Extract the (X, Y) coordinate from the center of the cell holding the provided text.  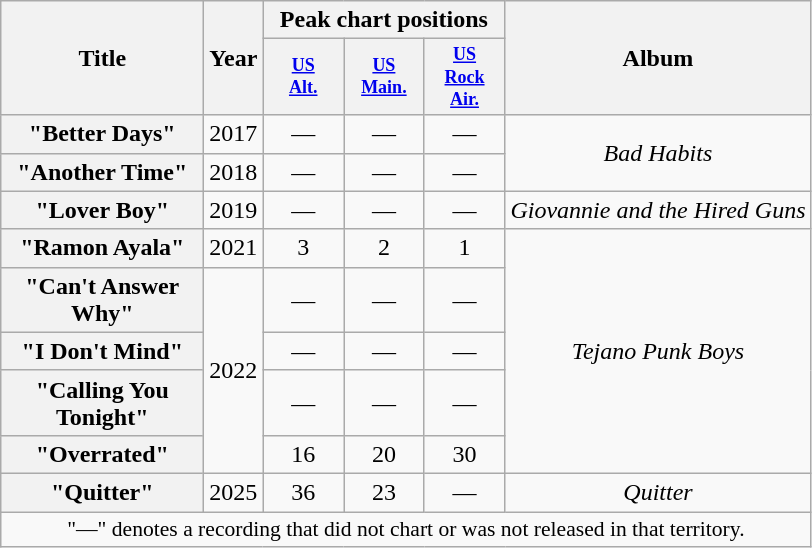
"Lover Boy" (102, 210)
2017 (234, 134)
2025 (234, 492)
Year (234, 58)
"I Don't Mind" (102, 351)
16 (304, 454)
"Ramon Ayala" (102, 248)
2 (384, 248)
Album (658, 58)
Quitter (658, 492)
Peak chart positions (384, 20)
23 (384, 492)
Bad Habits (658, 153)
2021 (234, 248)
"Overrated" (102, 454)
2019 (234, 210)
30 (464, 454)
"Calling You Tonight" (102, 402)
1 (464, 248)
USMain. (384, 77)
"Quitter" (102, 492)
2018 (234, 172)
"Better Days" (102, 134)
Giovannie and the Hired Guns (658, 210)
USAlt. (304, 77)
20 (384, 454)
"Can't Answer Why" (102, 300)
"—" denotes a recording that did not chart or was not released in that territory. (406, 530)
3 (304, 248)
"Another Time" (102, 172)
2022 (234, 370)
Tejano Punk Boys (658, 351)
Title (102, 58)
36 (304, 492)
USRockAir. (464, 77)
